Search for the cell housing the specified text and yield its [x, y] center coordinate. 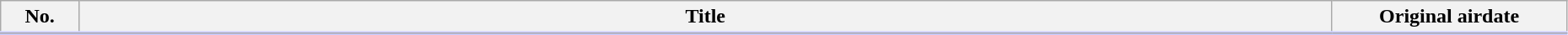
Original airdate [1449, 17]
No. [40, 17]
Title [705, 17]
